For the text-containing cell, return its midpoint in [X, Y] coordinate format. 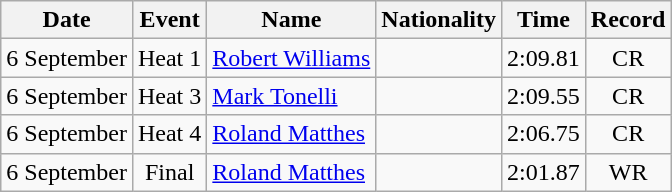
Name [292, 20]
Time [544, 20]
Date [67, 20]
Record [628, 20]
2:06.75 [544, 134]
Heat 3 [169, 96]
Heat 4 [169, 134]
Event [169, 20]
Robert Williams [292, 58]
2:01.87 [544, 172]
Mark Tonelli [292, 96]
Final [169, 172]
WR [628, 172]
2:09.81 [544, 58]
Nationality [439, 20]
2:09.55 [544, 96]
Heat 1 [169, 58]
